Capture the cell that displays the provided text and extract its [X, Y] central coordinate. 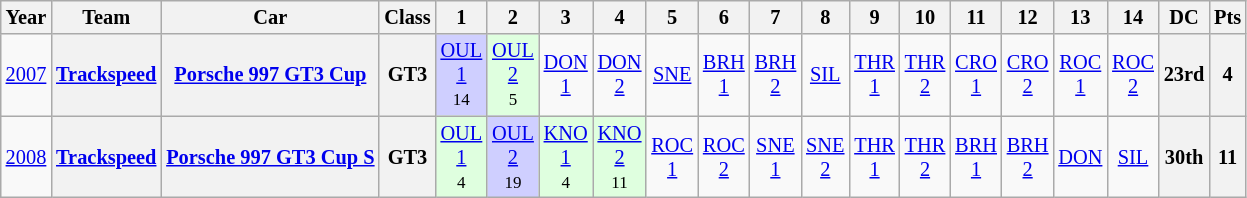
12 [1028, 17]
OUL114 [462, 75]
7 [776, 17]
DC [1184, 17]
Car [270, 17]
6 [724, 17]
SNE2 [825, 157]
10 [925, 17]
8 [825, 17]
DON2 [620, 75]
SNE1 [776, 157]
5 [672, 17]
Class [407, 17]
OUL25 [513, 75]
14 [1133, 17]
Porsche 997 GT3 Cup S [270, 157]
DON1 [566, 75]
DON [1080, 157]
23rd [1184, 75]
Pts [1228, 17]
SNE [672, 75]
Team [106, 17]
Porsche 997 GT3 Cup [270, 75]
9 [874, 17]
3 [566, 17]
KNO14 [566, 157]
2 [513, 17]
1 [462, 17]
KNO211 [620, 157]
CRO2 [1028, 75]
OUL219 [513, 157]
30th [1184, 157]
13 [1080, 17]
Year [26, 17]
2008 [26, 157]
CRO1 [976, 75]
OUL14 [462, 157]
2007 [26, 75]
